Return (X, Y) of the center of cell containing provided text 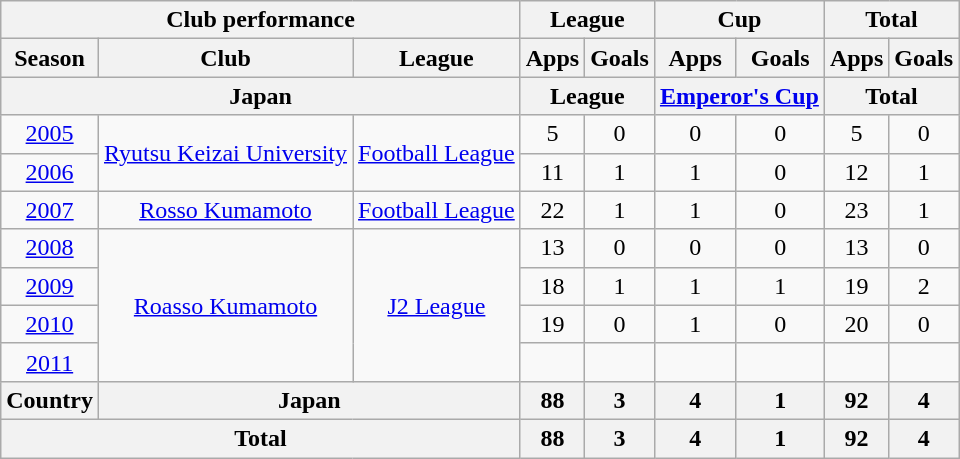
2007 (50, 210)
Emperor's Cup (739, 96)
Club (225, 58)
2008 (50, 248)
Rosso Kumamoto (225, 210)
2010 (50, 324)
2 (924, 286)
20 (856, 324)
2009 (50, 286)
18 (552, 286)
2011 (50, 362)
Club performance (260, 20)
Season (50, 58)
J2 League (437, 305)
23 (856, 210)
2006 (50, 172)
Roasso Kumamoto (225, 305)
22 (552, 210)
Country (50, 400)
2005 (50, 134)
12 (856, 172)
Ryutsu Keizai University (225, 153)
11 (552, 172)
Cup (739, 20)
